Capture the cell that displays the provided text and extract its [x, y] central coordinate. 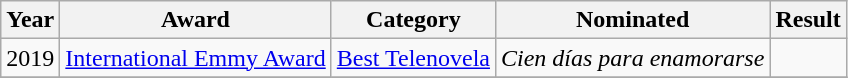
Category [413, 20]
Year [30, 20]
Cien días para enamorarse [632, 58]
Nominated [632, 20]
International Emmy Award [196, 58]
Best Telenovela [413, 58]
Award [196, 20]
2019 [30, 58]
Result [808, 20]
